Pinpoint the cell where the given text exists, returning its [x, y] midpoint coordinate. 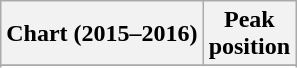
Peakposition [249, 34]
Chart (2015–2016) [102, 34]
